Locate the cell with the specified text and output its [X, Y] center coordinate. 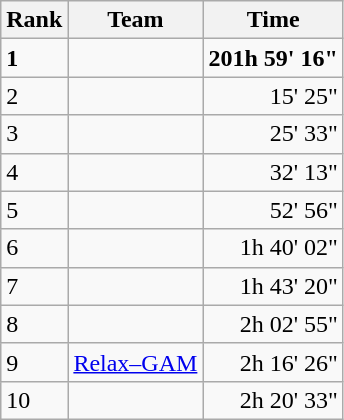
15' 25" [273, 96]
10 [34, 400]
Team [136, 20]
9 [34, 362]
Relax–GAM [136, 362]
2h 02' 55" [273, 324]
1h 40' 02" [273, 248]
Rank [34, 20]
52' 56" [273, 210]
6 [34, 248]
1h 43' 20" [273, 286]
32' 13" [273, 172]
2h 20' 33" [273, 400]
5 [34, 210]
201h 59' 16" [273, 58]
4 [34, 172]
25' 33" [273, 134]
Time [273, 20]
7 [34, 286]
2h 16' 26" [273, 362]
2 [34, 96]
3 [34, 134]
1 [34, 58]
8 [34, 324]
